Pinpoint the cell where the given text exists, returning its (x, y) midpoint coordinate. 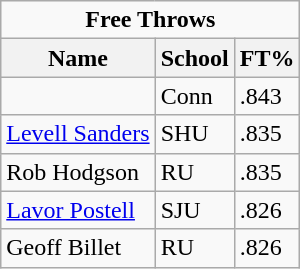
Rob Hodgson (78, 172)
FT% (267, 58)
SHU (194, 134)
Free Throws (150, 20)
School (194, 58)
.843 (267, 96)
SJU (194, 210)
Levell Sanders (78, 134)
Conn (194, 96)
Name (78, 58)
Geoff Billet (78, 248)
Lavor Postell (78, 210)
